From the cell containing the given text, extract its center point as (x, y) coordinate. 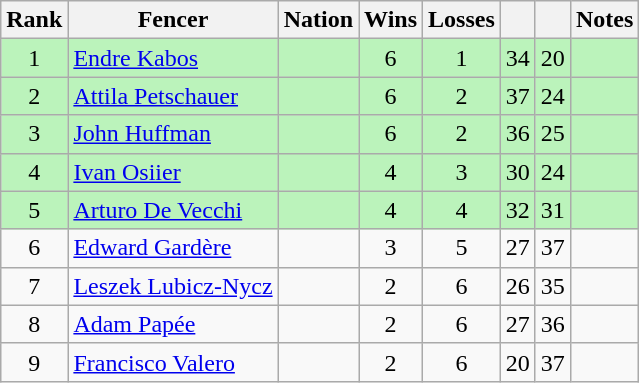
7 (34, 286)
Wins (391, 20)
25 (552, 134)
30 (518, 172)
8 (34, 324)
John Huffman (173, 134)
Losses (462, 20)
Fencer (173, 20)
35 (552, 286)
Francisco Valero (173, 362)
Endre Kabos (173, 58)
9 (34, 362)
32 (518, 210)
Ivan Osiier (173, 172)
Leszek Lubicz-Nycz (173, 286)
Nation (318, 20)
34 (518, 58)
26 (518, 286)
Rank (34, 20)
Adam Papée (173, 324)
Edward Gardère (173, 248)
Notes (604, 20)
Arturo De Vecchi (173, 210)
Attila Petschauer (173, 96)
31 (552, 210)
